Capture the cell that displays the provided text and extract its (X, Y) central coordinate. 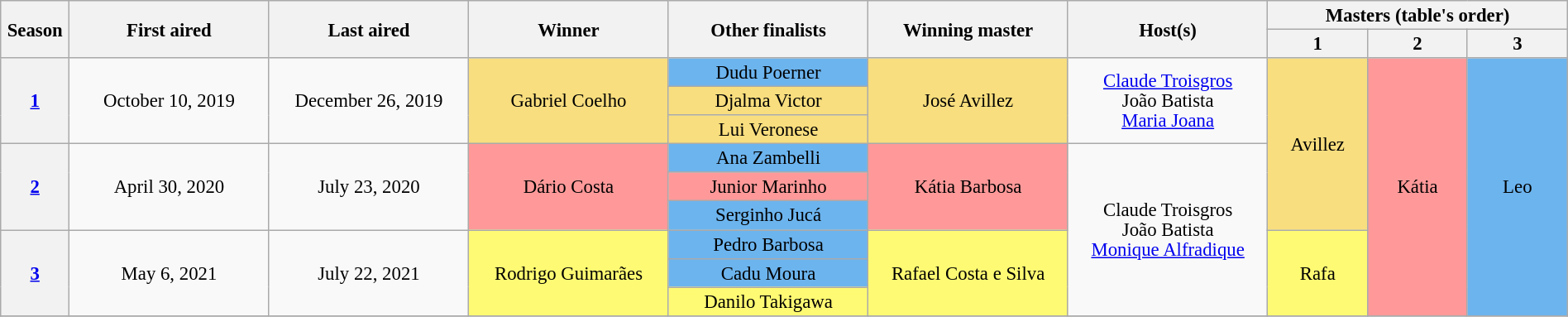
July 22, 2021 (369, 273)
April 30, 2020 (170, 187)
Claude TroisgrosJoão BatistaMaria Joana (1168, 101)
First aired (170, 30)
Winning master (968, 30)
Leo (1517, 187)
July 23, 2020 (369, 187)
Lui Veronese (768, 129)
Serginho Jucá (768, 215)
Danilo Takigawa (768, 301)
May 6, 2021 (170, 273)
José Avillez (968, 101)
Dudu Poerner (768, 73)
Kátia (1417, 187)
Claude TroisgrosJoão BatistaMonique Alfradique (1168, 230)
Rafa (1318, 273)
Ana Zambelli (768, 159)
Season (35, 30)
Host(s) (1168, 30)
Kátia Barbosa (968, 187)
Pedro Barbosa (768, 245)
Cadu Moura (768, 273)
Masters (table's order) (1417, 15)
Rafael Costa e Silva (968, 273)
December 26, 2019 (369, 101)
Rodrigo Guimarães (569, 273)
Avillez (1318, 144)
Other finalists (768, 30)
Junior Marinho (768, 187)
Gabriel Coelho (569, 101)
Dário Costa (569, 187)
Winner (569, 30)
Djalma Victor (768, 101)
October 10, 2019 (170, 101)
Last aired (369, 30)
